Detect which cell encompasses the target text, then output its (X, Y) center coordinate. 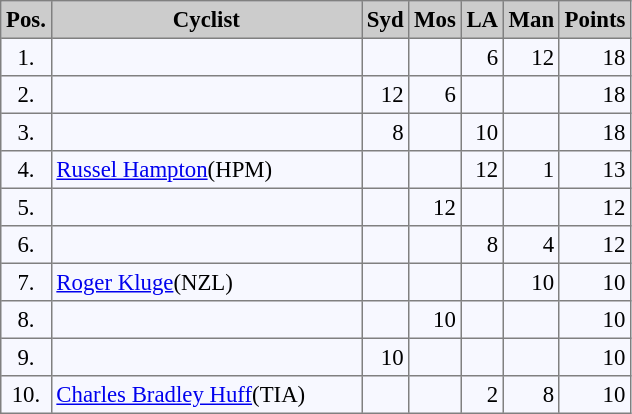
7. (26, 282)
9. (26, 357)
5. (26, 207)
LA (482, 20)
2. (26, 95)
Charles Bradley Huff(TIA) (206, 395)
Syd (386, 20)
Mos (435, 20)
4. (26, 170)
13 (594, 170)
10. (26, 395)
2 (482, 395)
Russel Hampton(HPM) (206, 170)
6. (26, 245)
Cyclist (206, 20)
Points (594, 20)
Roger Kluge(NZL) (206, 282)
1. (26, 57)
Man (531, 20)
Pos. (26, 20)
4 (531, 245)
8. (26, 320)
3. (26, 132)
1 (531, 170)
